Capture the cell that displays the provided text and extract its [x, y] central coordinate. 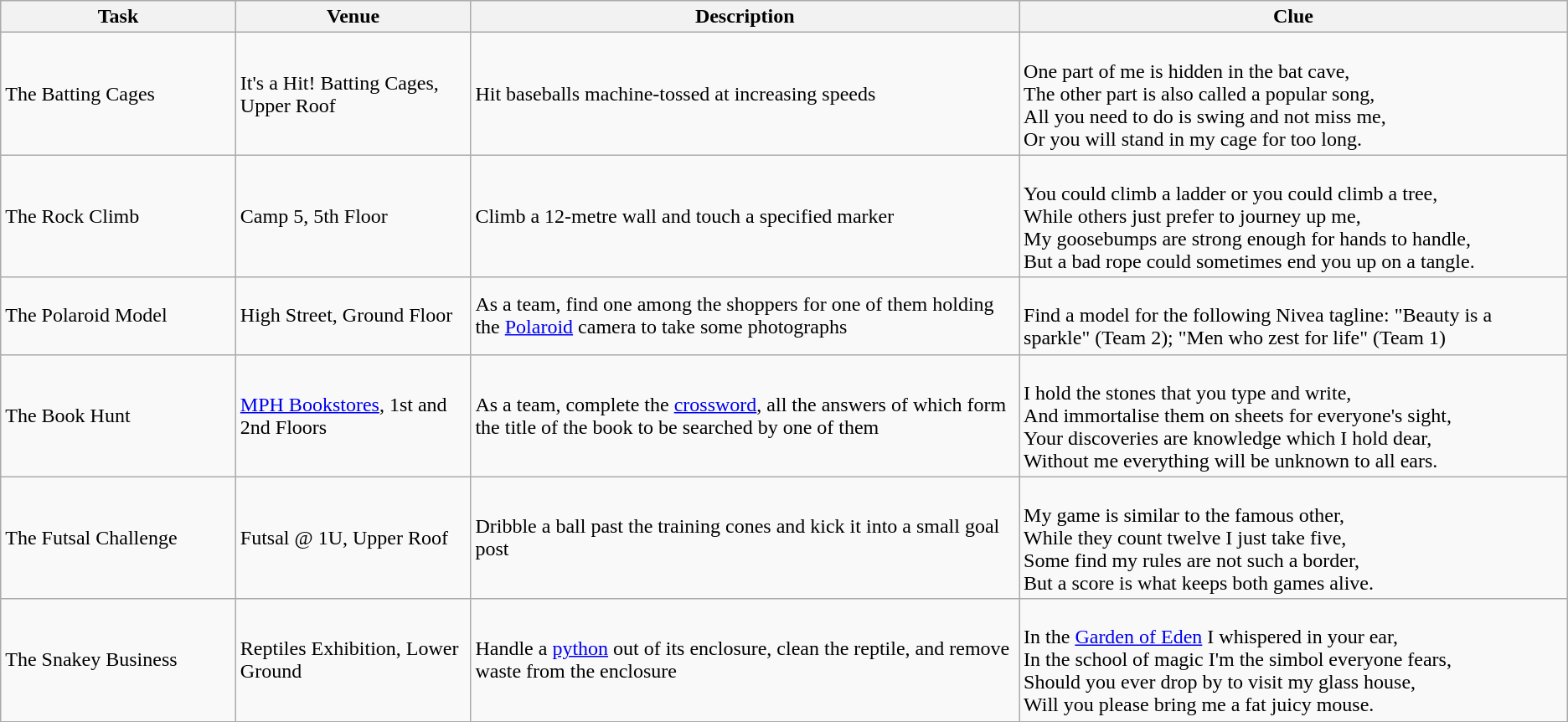
Camp 5, 5th Floor [353, 216]
Task [119, 17]
The Polaroid Model [119, 316]
Hit baseballs machine-tossed at increasing speeds [745, 94]
The Snakey Business [119, 660]
The Rock Climb [119, 216]
The Futsal Challenge [119, 538]
As a team, complete the crossword, all the answers of which form the title of the book to be searched by one of them [745, 415]
Reptiles Exhibition, Lower Ground [353, 660]
Dribble a ball past the training cones and kick it into a small goal post [745, 538]
Find a model for the following Nivea tagline: "Beauty is a sparkle" (Team 2); "Men who zest for life" (Team 1) [1293, 316]
High Street, Ground Floor [353, 316]
MPH Bookstores, 1st and 2nd Floors [353, 415]
It's a Hit! Batting Cages, Upper Roof [353, 94]
Climb a 12-metre wall and touch a specified marker [745, 216]
Venue [353, 17]
The Book Hunt [119, 415]
The Batting Cages [119, 94]
Description [745, 17]
Handle a python out of its enclosure, clean the reptile, and remove waste from the enclosure [745, 660]
Clue [1293, 17]
As a team, find one among the shoppers for one of them holding the Polaroid camera to take some photographs [745, 316]
Futsal @ 1U, Upper Roof [353, 538]
